Pinpoint the cell where the given text exists, returning its (X, Y) midpoint coordinate. 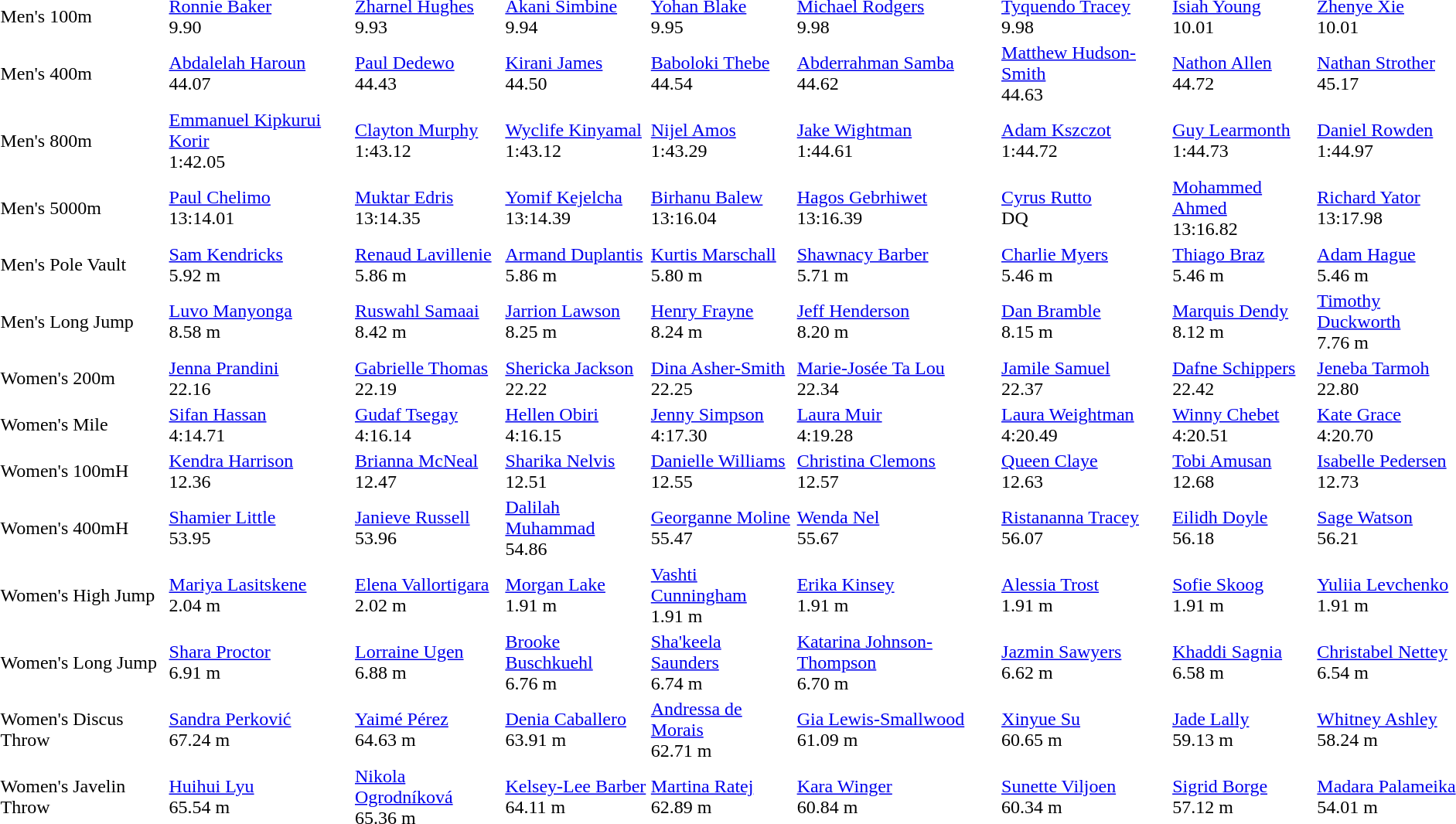
Brianna McNeal 12.47 (427, 472)
Laura Weightman 4:20.49 (1085, 425)
Yomif Kejelcha 13:14.39 (575, 208)
Sam Kendricks 5.92 m (260, 264)
Katarina Johnson-Thompson 6.70 m (897, 662)
Armand Duplantis 5.86 m (575, 264)
Winny Chebet 4:20.51 (1243, 425)
Queen Claye 12.63 (1085, 472)
Baboloki Thebe 44.54 (721, 73)
Jake Wightman 1:44.61 (897, 141)
Yaimé Pérez 64.63 m (427, 730)
Hellen Obiri 4:16.15 (575, 425)
Kurtis Marschall 5.80 m (721, 264)
Xinyue Su 60.65 m (1085, 730)
Jade Lally 59.13 m (1243, 730)
Marie-Josée Ta Lou 22.34 (897, 379)
Morgan Lake 1.91 m (575, 595)
Gabrielle Thomas 22.19 (427, 379)
Christina Clemons 12.57 (897, 472)
Shericka Jackson 22.22 (575, 379)
Cyrus Rutto DQ (1085, 208)
Wenda Nel 55.67 (897, 528)
Dafne Schippers 22.42 (1243, 379)
Gudaf Tsegay 4:16.14 (427, 425)
Eilidh Doyle 56.18 (1243, 528)
Sandra Perković 67.24 m (260, 730)
Muktar Edris 13:14.35 (427, 208)
Jenny Simpson 4:17.30 (721, 425)
Birhanu Balew 13:16.04 (721, 208)
Khaddi Sagnia 6.58 m (1243, 662)
Charlie Myers 5.46 m (1085, 264)
Shara Proctor 6.91 m (260, 662)
Guy Learmonth 1:44.73 (1243, 141)
Elena Vallortigara 2.02 m (427, 595)
Dalilah Muhammad 54.86 (575, 528)
Mariya Lasitskene 2.04 m (260, 595)
Lorraine Ugen 6.88 m (427, 662)
Ruswahl Samaai 8.42 m (427, 322)
Henry Frayne 8.24 m (721, 322)
Sofie Skoog 1.91 m (1243, 595)
Renaud Lavillenie 5.86 m (427, 264)
Shawnacy Barber 5.71 m (897, 264)
Alessia Trost 1.91 m (1085, 595)
Dan Bramble 8.15 m (1085, 322)
Paul Dedewo 44.43 (427, 73)
Jarrion Lawson 8.25 m (575, 322)
Laura Muir 4:19.28 (897, 425)
Kirani James 44.50 (575, 73)
Jeff Henderson 8.20 m (897, 322)
Sifan Hassan 4:14.71 (260, 425)
Emmanuel Kipkurui Korir 1:42.05 (260, 141)
Kendra Harrison 12.36 (260, 472)
Ristananna Tracey 56.07 (1085, 528)
Jazmin Sawyers 6.62 m (1085, 662)
Denia Caballero 63.91 m (575, 730)
Jenna Prandini 22.16 (260, 379)
Jamile Samuel 22.37 (1085, 379)
Sha'keela Saunders 6.74 m (721, 662)
Erika Kinsey 1.91 m (897, 595)
Vashti Cunningham 1.91 m (721, 595)
Nathon Allen 44.72 (1243, 73)
Paul Chelimo 13:14.01 (260, 208)
Marquis Dendy 8.12 m (1243, 322)
Matthew Hudson-Smith 44.63 (1085, 73)
Tobi Amusan 12.68 (1243, 472)
Abderrahman Samba 44.62 (897, 73)
Gia Lewis-Smallwood 61.09 m (897, 730)
Andressa de Morais 62.71 m (721, 730)
Hagos Gebrhiwet 13:16.39 (897, 208)
Dina Asher-Smith 22.25 (721, 379)
Georganne Moline 55.47 (721, 528)
Luvo Manyonga 8.58 m (260, 322)
Sharika Nelvis 12.51 (575, 472)
Brooke Buschkuehl 6.76 m (575, 662)
Mohammed Ahmed 13:16.82 (1243, 208)
Clayton Murphy 1:43.12 (427, 141)
Shamier Little 53.95 (260, 528)
Danielle Williams 12.55 (721, 472)
Abdalelah Haroun 44.07 (260, 73)
Thiago Braz 5.46 m (1243, 264)
Nijel Amos 1:43.29 (721, 141)
Adam Kszczot 1:44.72 (1085, 141)
Wyclife Kinyamal 1:43.12 (575, 141)
Janieve Russell 53.96 (427, 528)
